Output the (x, y) coordinate of the center of the cell containing the given text.  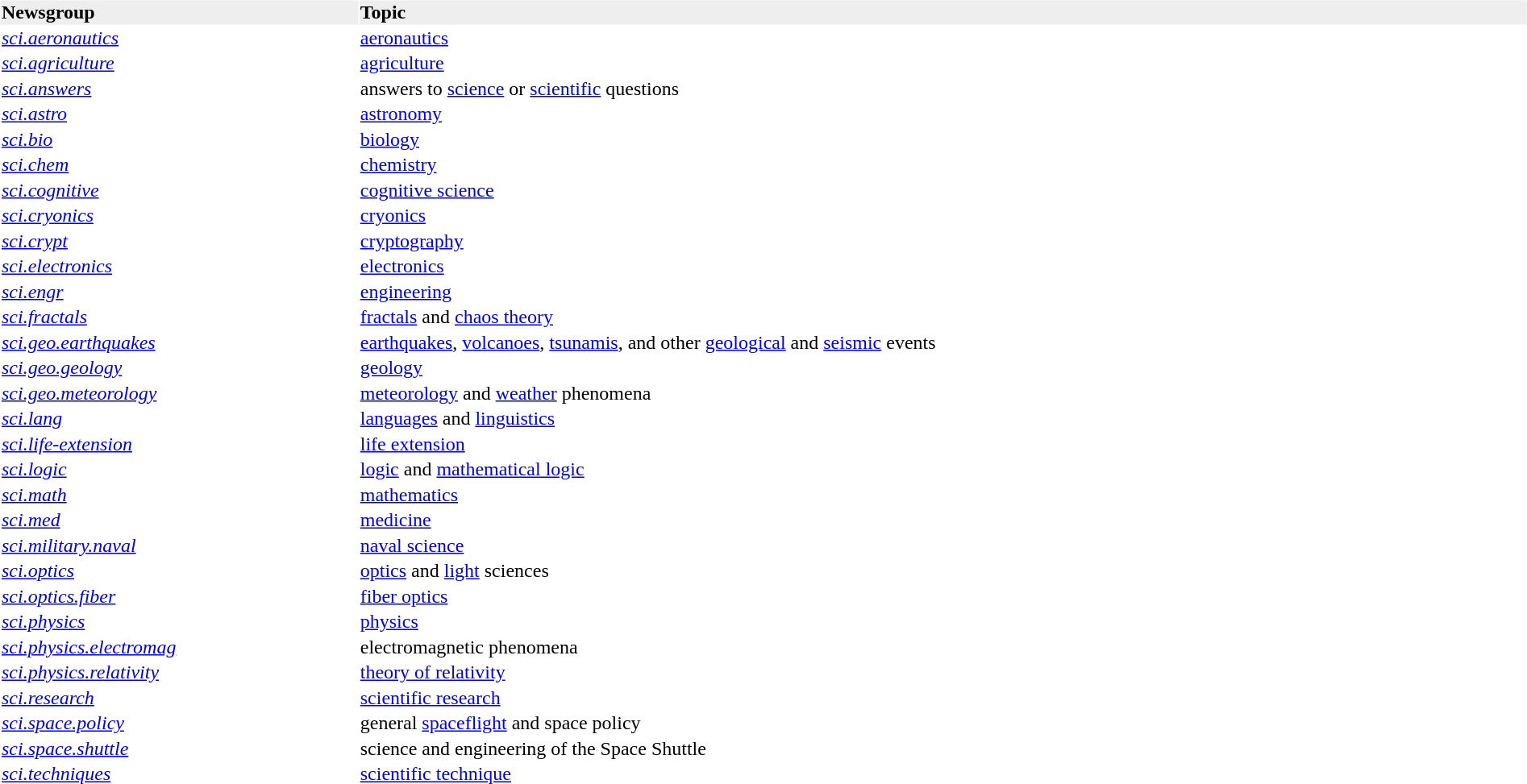
sci.geo.meteorology (179, 393)
chemistry (942, 165)
biology (942, 139)
naval science (942, 545)
answers to science or scientific questions (942, 89)
sci.fractals (179, 317)
sci.optics (179, 571)
sci.research (179, 698)
sci.optics.fiber (179, 596)
sci.physics.relativity (179, 673)
languages and linguistics (942, 418)
sci.cryonics (179, 215)
aeronautics (942, 38)
sci.answers (179, 89)
life extension (942, 444)
sci.cognitive (179, 190)
sci.agriculture (179, 64)
sci.chem (179, 165)
sci.life-extension (179, 444)
sci.crypt (179, 241)
optics and light sciences (942, 571)
Topic (942, 12)
cryonics (942, 215)
astronomy (942, 114)
sci.engr (179, 292)
scientific research (942, 698)
general spaceflight and space policy (942, 723)
cryptography (942, 241)
sci.math (179, 495)
sci.military.naval (179, 545)
sci.med (179, 520)
sci.physics.electromag (179, 647)
agriculture (942, 64)
engineering (942, 292)
meteorology and weather phenomena (942, 393)
sci.lang (179, 418)
mathematics (942, 495)
fiber optics (942, 596)
physics (942, 621)
earthquakes, volcanoes, tsunamis, and other geological and seismic events (942, 342)
sci.astro (179, 114)
sci.bio (179, 139)
sci.aeronautics (179, 38)
cognitive science (942, 190)
sci.geo.geology (179, 368)
sci.electronics (179, 267)
logic and mathematical logic (942, 470)
science and engineering of the Space Shuttle (942, 749)
theory of relativity (942, 673)
electromagnetic phenomena (942, 647)
sci.logic (179, 470)
medicine (942, 520)
sci.space.policy (179, 723)
sci.geo.earthquakes (179, 342)
Newsgroup (179, 12)
sci.physics (179, 621)
fractals and chaos theory (942, 317)
electronics (942, 267)
geology (942, 368)
sci.space.shuttle (179, 749)
